Determine the (X, Y) coordinate at the center of the cell enclosing the given text.  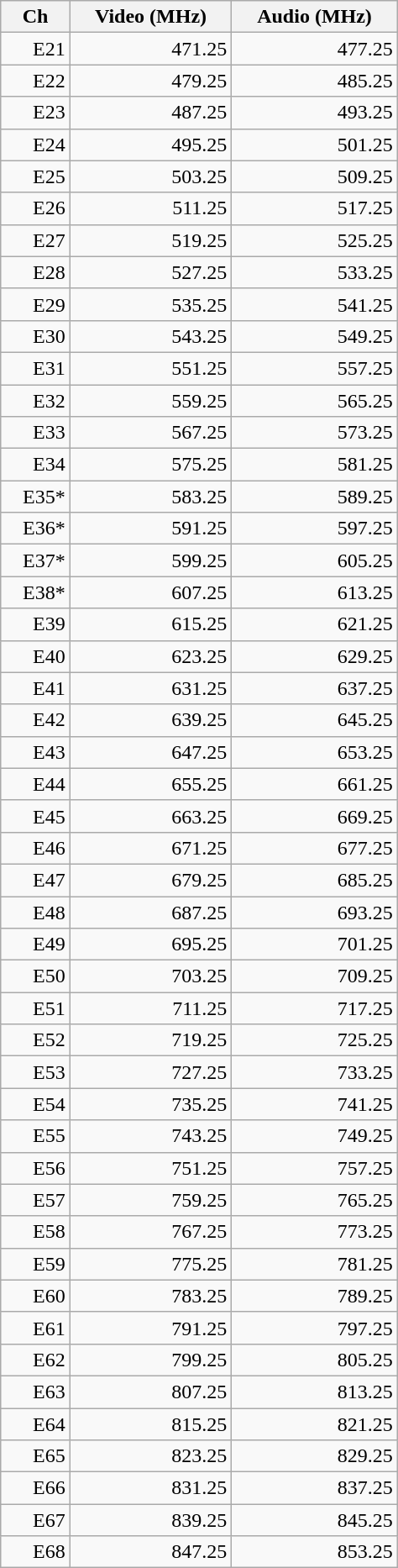
717.25 (314, 1008)
799.25 (151, 1360)
E25 (35, 176)
E55 (35, 1136)
543.25 (151, 336)
647.25 (151, 752)
E51 (35, 1008)
E37* (35, 560)
711.25 (151, 1008)
E47 (35, 880)
519.25 (151, 240)
695.25 (151, 944)
E52 (35, 1040)
693.25 (314, 912)
749.25 (314, 1136)
709.25 (314, 976)
551.25 (151, 368)
751.25 (151, 1168)
621.25 (314, 624)
797.25 (314, 1328)
623.25 (151, 656)
599.25 (151, 560)
637.25 (314, 688)
813.25 (314, 1392)
549.25 (314, 336)
685.25 (314, 880)
743.25 (151, 1136)
E22 (35, 81)
781.25 (314, 1264)
487.25 (151, 113)
669.25 (314, 816)
733.25 (314, 1072)
565.25 (314, 401)
583.25 (151, 497)
631.25 (151, 688)
503.25 (151, 176)
E42 (35, 720)
E61 (35, 1328)
789.25 (314, 1296)
E53 (35, 1072)
661.25 (314, 784)
Video (MHz) (151, 17)
E62 (35, 1360)
501.25 (314, 145)
655.25 (151, 784)
525.25 (314, 240)
765.25 (314, 1200)
E58 (35, 1232)
791.25 (151, 1328)
E46 (35, 848)
E68 (35, 1552)
E28 (35, 272)
E27 (35, 240)
E66 (35, 1488)
839.25 (151, 1520)
E59 (35, 1264)
847.25 (151, 1552)
663.25 (151, 816)
E26 (35, 208)
E38* (35, 592)
829.25 (314, 1456)
837.25 (314, 1488)
E44 (35, 784)
E65 (35, 1456)
E21 (35, 49)
E34 (35, 465)
E60 (35, 1296)
485.25 (314, 81)
581.25 (314, 465)
719.25 (151, 1040)
E64 (35, 1424)
535.25 (151, 304)
511.25 (151, 208)
559.25 (151, 401)
807.25 (151, 1392)
757.25 (314, 1168)
E39 (35, 624)
E67 (35, 1520)
845.25 (314, 1520)
735.25 (151, 1104)
E57 (35, 1200)
679.25 (151, 880)
E31 (35, 368)
815.25 (151, 1424)
589.25 (314, 497)
671.25 (151, 848)
E48 (35, 912)
773.25 (314, 1232)
E32 (35, 401)
E45 (35, 816)
767.25 (151, 1232)
479.25 (151, 81)
613.25 (314, 592)
E23 (35, 113)
527.25 (151, 272)
677.25 (314, 848)
805.25 (314, 1360)
615.25 (151, 624)
629.25 (314, 656)
E36* (35, 529)
533.25 (314, 272)
725.25 (314, 1040)
597.25 (314, 529)
575.25 (151, 465)
831.25 (151, 1488)
471.25 (151, 49)
741.25 (314, 1104)
823.25 (151, 1456)
541.25 (314, 304)
E54 (35, 1104)
557.25 (314, 368)
E29 (35, 304)
E49 (35, 944)
E43 (35, 752)
759.25 (151, 1200)
493.25 (314, 113)
567.25 (151, 433)
783.25 (151, 1296)
775.25 (151, 1264)
639.25 (151, 720)
477.25 (314, 49)
E63 (35, 1392)
605.25 (314, 560)
517.25 (314, 208)
Ch (35, 17)
495.25 (151, 145)
573.25 (314, 433)
591.25 (151, 529)
E56 (35, 1168)
Audio (MHz) (314, 17)
509.25 (314, 176)
E35* (35, 497)
E40 (35, 656)
607.25 (151, 592)
E24 (35, 145)
E30 (35, 336)
E41 (35, 688)
821.25 (314, 1424)
645.25 (314, 720)
701.25 (314, 944)
727.25 (151, 1072)
E33 (35, 433)
E50 (35, 976)
687.25 (151, 912)
703.25 (151, 976)
653.25 (314, 752)
853.25 (314, 1552)
